From the cell containing the given text, extract its center point as (x, y) coordinate. 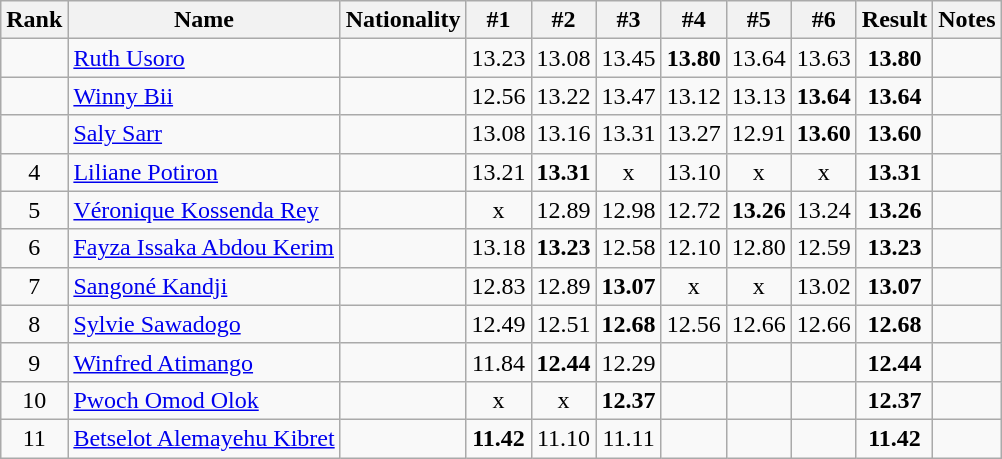
11.84 (498, 362)
8 (34, 324)
Liliane Potiron (204, 172)
12.72 (694, 210)
Sangoné Kandji (204, 286)
Rank (34, 20)
Winfred Atimango (204, 362)
4 (34, 172)
13.10 (694, 172)
12.49 (498, 324)
12.10 (694, 248)
Sylvie Sawadogo (204, 324)
12.83 (498, 286)
#6 (824, 20)
12.59 (824, 248)
11 (34, 438)
13.16 (564, 134)
12.29 (628, 362)
Winny Bii (204, 96)
13.21 (498, 172)
13.47 (628, 96)
11.11 (628, 438)
Name (204, 20)
12.98 (628, 210)
6 (34, 248)
12.58 (628, 248)
Ruth Usoro (204, 58)
13.45 (628, 58)
Fayza Issaka Abdou Kerim (204, 248)
7 (34, 286)
13.13 (758, 96)
12.51 (564, 324)
#1 (498, 20)
#2 (564, 20)
13.02 (824, 286)
5 (34, 210)
#3 (628, 20)
9 (34, 362)
Pwoch Omod Olok (204, 400)
13.27 (694, 134)
13.24 (824, 210)
Nationality (403, 20)
Result (894, 20)
10 (34, 400)
Notes (967, 20)
12.91 (758, 134)
12.80 (758, 248)
13.18 (498, 248)
#5 (758, 20)
Betselot Alemayehu Kibret (204, 438)
13.63 (824, 58)
#4 (694, 20)
13.12 (694, 96)
13.22 (564, 96)
11.10 (564, 438)
Saly Sarr (204, 134)
Véronique Kossenda Rey (204, 210)
